Provide the [x, y] coordinate of the cell's center where the given text is located.  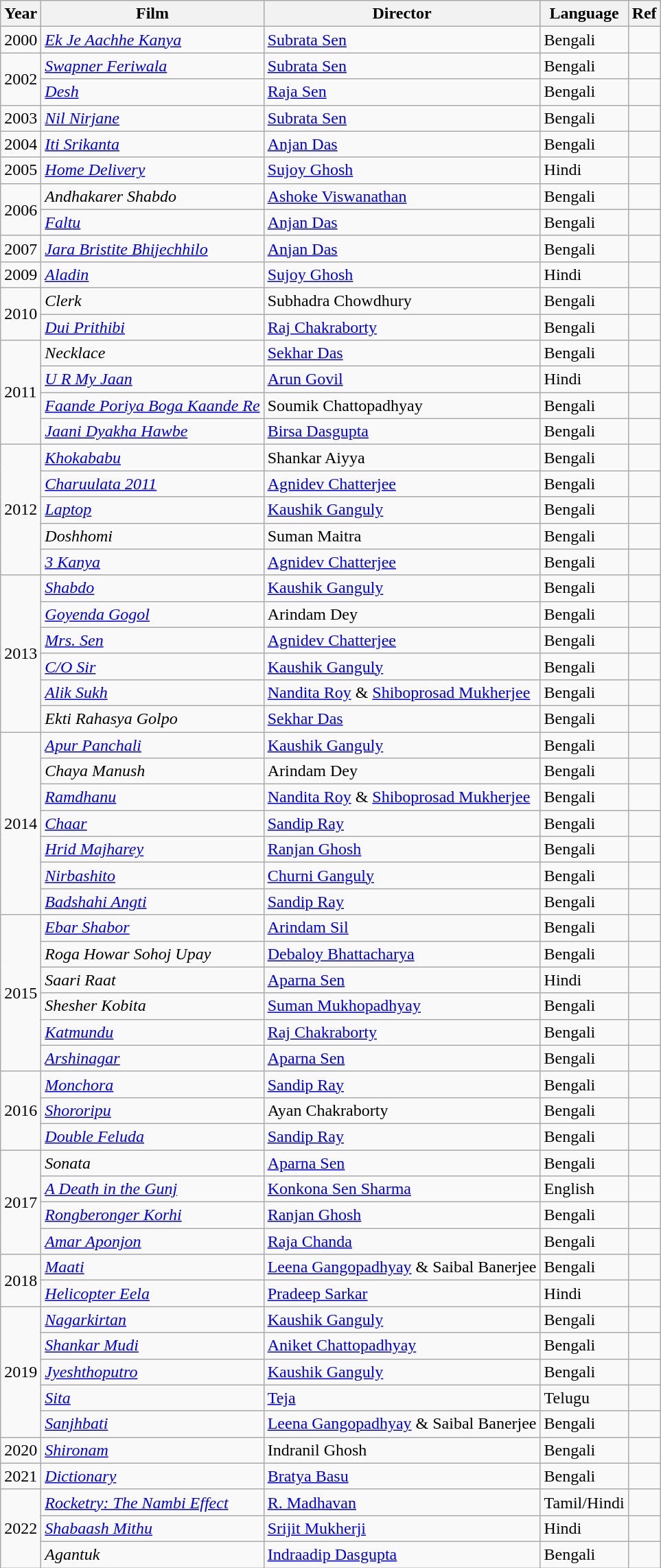
Double Feluda [152, 1136]
2014 [21, 823]
Suman Mukhopadhyay [402, 1006]
Jyeshthoputro [152, 1372]
Monchora [152, 1084]
Agantuk [152, 1554]
Jara Bristite Bhijechhilo [152, 248]
Desh [152, 92]
Alik Sukh [152, 692]
Ashoke Viswanathan [402, 196]
2021 [21, 1476]
Raja Chanda [402, 1241]
2013 [21, 653]
Rongberonger Korhi [152, 1215]
Sonata [152, 1163]
Chaar [152, 823]
Director [402, 14]
Churni Ganguly [402, 876]
2015 [21, 993]
U R My Jaan [152, 379]
Ref [644, 14]
Year [21, 14]
A Death in the Gunj [152, 1189]
Arindam Sil [402, 928]
Aladin [152, 274]
C/O Sir [152, 666]
2011 [21, 393]
Pradeep Sarkar [402, 1294]
Aniket Chattopadhyay [402, 1346]
2003 [21, 118]
Dui Prithibi [152, 327]
Home Delivery [152, 170]
Arshinagar [152, 1058]
2018 [21, 1280]
Badshahi Angti [152, 902]
Helicopter Eela [152, 1294]
Birsa Dasgupta [402, 432]
Shironam [152, 1450]
Faande Poriya Boga Kaande Re [152, 406]
Ramdhanu [152, 797]
Rocketry: The Nambi Effect [152, 1502]
Nagarkirtan [152, 1320]
Roga Howar Sohoj Upay [152, 954]
2006 [21, 209]
Soumik Chattopadhyay [402, 406]
2010 [21, 314]
Ebar Shabor [152, 928]
2009 [21, 274]
Indranil Ghosh [402, 1450]
Chaya Manush [152, 771]
Konkona Sen Sharma [402, 1189]
Sanjhbati [152, 1424]
Iti Srikanta [152, 144]
Ekti Rahasya Golpo [152, 718]
Dictionary [152, 1476]
Maati [152, 1267]
Ek Je Aachhe Kanya [152, 40]
Shabaash Mithu [152, 1528]
Apur Panchali [152, 745]
2019 [21, 1372]
Film [152, 14]
Katmundu [152, 1032]
Nirbashito [152, 876]
Doshhomi [152, 536]
Clerk [152, 301]
3 Kanya [152, 562]
2020 [21, 1450]
Laptop [152, 510]
2017 [21, 1202]
2004 [21, 144]
Hrid Majharey [152, 850]
Suman Maitra [402, 536]
Raja Sen [402, 92]
Necklace [152, 353]
Arun Govil [402, 379]
2007 [21, 248]
2016 [21, 1110]
Charuulata 2011 [152, 484]
Faltu [152, 222]
Language [584, 14]
Shororipu [152, 1110]
Amar Aponjon [152, 1241]
Telugu [584, 1398]
Ayan Chakraborty [402, 1110]
Srijit Mukherji [402, 1528]
2002 [21, 79]
Subhadra Chowdhury [402, 301]
2000 [21, 40]
R. Madhavan [402, 1502]
Indraadip Dasgupta [402, 1554]
Teja [402, 1398]
Jaani Dyakha Hawbe [152, 432]
Shankar Aiyya [402, 458]
Shesher Kobita [152, 1006]
Mrs. Sen [152, 640]
Shabdo [152, 588]
Sita [152, 1398]
Bratya Basu [402, 1476]
Nil Nirjane [152, 118]
Goyenda Gogol [152, 614]
2005 [21, 170]
Shankar Mudi [152, 1346]
English [584, 1189]
Debaloy Bhattacharya [402, 954]
2012 [21, 510]
Andhakarer Shabdo [152, 196]
Khokababu [152, 458]
2022 [21, 1528]
Saari Raat [152, 980]
Swapner Feriwala [152, 66]
Tamil/Hindi [584, 1502]
